Locate the cell with the specified text and output its [X, Y] center coordinate. 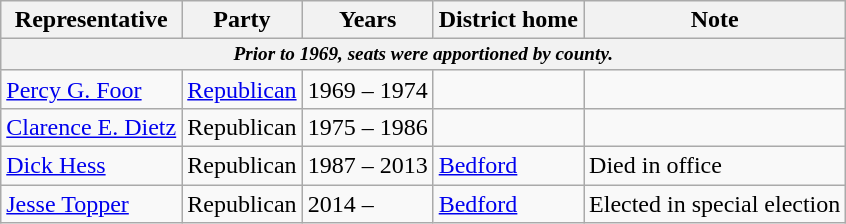
1987 – 2013 [368, 166]
Percy G. Foor [92, 89]
Dick Hess [92, 166]
Jesse Topper [92, 204]
Representative [92, 20]
Party [242, 20]
1969 – 1974 [368, 89]
District home [508, 20]
Died in office [715, 166]
1975 – 1986 [368, 128]
Note [715, 20]
Elected in special election [715, 204]
2014 – [368, 204]
Clarence E. Dietz [92, 128]
Years [368, 20]
Prior to 1969, seats were apportioned by county. [424, 55]
